Capture the cell that displays the provided text and extract its (X, Y) central coordinate. 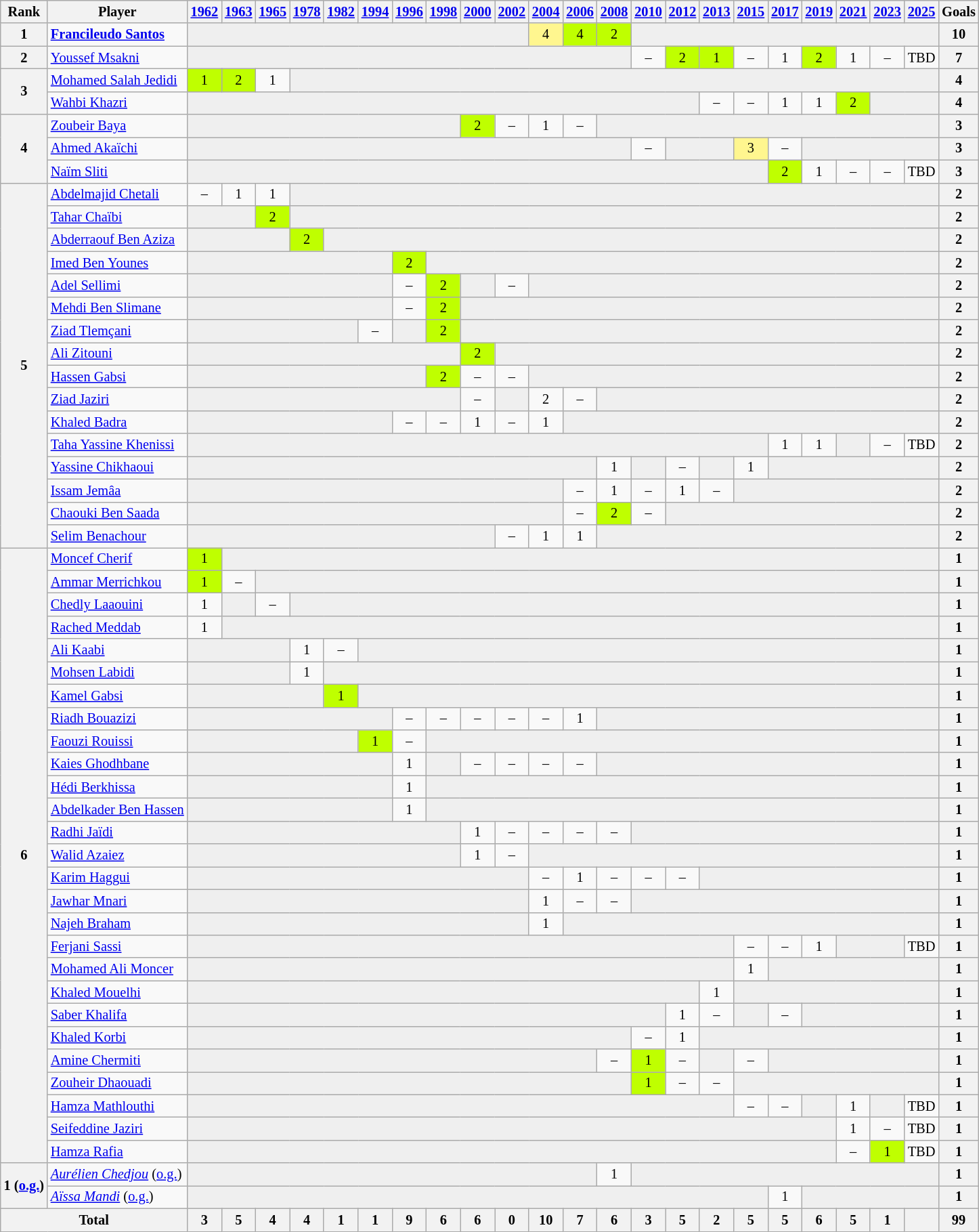
Kamel Gabsi (118, 696)
Issam Jemâa (118, 490)
Najeh Braham (118, 924)
Zouheir Dhaouadi (118, 1083)
Hamza Mathlouthi (118, 1106)
Kaies Ghodhbane (118, 764)
Imed Ben Younes (118, 263)
Khaled Mouelhi (118, 992)
1962 (204, 12)
2021 (853, 12)
Wahbi Khazri (118, 103)
1982 (341, 12)
2015 (751, 12)
2010 (648, 12)
1998 (443, 12)
Francileudo Santos (118, 35)
Hédi Berkhissa (118, 787)
Seifeddine Jaziri (118, 1129)
Moncef Cherif (118, 559)
Saber Khalifa (118, 1015)
2023 (887, 12)
2017 (785, 12)
Tahar Chaïbi (118, 217)
Hassen Gabsi (118, 377)
Rank (24, 12)
Goals (959, 12)
Mehdi Ben Slimane (118, 308)
2002 (512, 12)
Mohamed Salah Jedidi (118, 80)
2008 (614, 12)
2019 (819, 12)
Abderraouf Ben Aziza (118, 240)
Khaled Badra (118, 422)
Walid Azaiez (118, 855)
1994 (375, 12)
1 (o.g.) (24, 1185)
Karim Haggui (118, 878)
99 (959, 1220)
Adel Sellimi (118, 285)
Khaled Korbi (118, 1038)
Total (94, 1220)
2000 (477, 12)
Abdelmajid Chetali (118, 194)
Yassine Chikhaoui (118, 467)
Faouzi Rouissi (118, 741)
2006 (580, 12)
Ferjani Sassi (118, 946)
2012 (682, 12)
Jawhar Mnari (118, 901)
0 (512, 1220)
1978 (307, 12)
Radhi Jaïdi (118, 832)
Mohsen Labidi (118, 673)
Abdelkader Ben Hassen (118, 809)
Riadh Bouazizi (118, 719)
Amine Chermiti (118, 1061)
Ziad Jaziri (118, 399)
Player (118, 12)
Chedly Laaouini (118, 604)
Youssef Msakni (118, 58)
1965 (272, 12)
Ali Kaabi (118, 650)
Chaouki Ben Saada (118, 513)
2004 (546, 12)
1996 (409, 12)
Mohamed Ali Moncer (118, 969)
Ahmed Akaïchi (118, 148)
Aurélien Chedjou (o.g.) (118, 1174)
Taha Yassine Khenissi (118, 445)
Ali Zitouni (118, 354)
Zoubeir Baya (118, 126)
2013 (716, 12)
Selim Benachour (118, 536)
9 (409, 1220)
1963 (238, 12)
Naïm Sliti (118, 171)
Aïssa Mandi (o.g.) (118, 1197)
Rached Meddab (118, 627)
Hamza Rafia (118, 1151)
Ziad Tlemçani (118, 331)
2025 (921, 12)
Ammar Merrichkou (118, 582)
